Output the (x, y) coordinate of the center of the cell containing the given text.  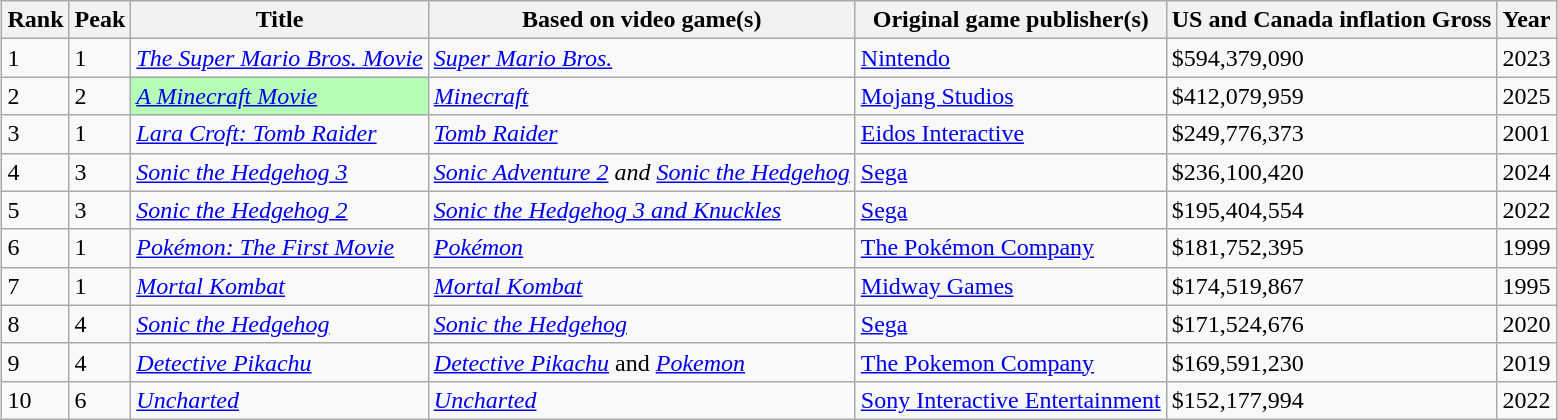
1999 (1526, 248)
2019 (1526, 362)
Sonic the Hedgehog 3 (280, 172)
$249,776,373 (1332, 134)
2020 (1526, 324)
Year (1526, 20)
Detective Pikachu and Pokemon (642, 362)
10 (36, 400)
$171,524,676 (1332, 324)
Sony Interactive Entertainment (1010, 400)
Sonic the Hedgehog 3 and Knuckles (642, 210)
Title (280, 20)
$152,177,994 (1332, 400)
The Super Mario Bros. Movie (280, 58)
$594,379,090 (1332, 58)
$169,591,230 (1332, 362)
5 (36, 210)
Sonic the Hedgehog 2 (280, 210)
Tomb Raider (642, 134)
Pokémon (642, 248)
US and Canada inflation Gross (1332, 20)
A Minecraft Movie (280, 96)
Pokémon: The First Movie (280, 248)
Detective Pikachu (280, 362)
2001 (1526, 134)
Midway Games (1010, 286)
The Pokemon Company (1010, 362)
2023 (1526, 58)
$174,519,867 (1332, 286)
$195,404,554 (1332, 210)
Based on video game(s) (642, 20)
Rank (36, 20)
Peak (100, 20)
2024 (1526, 172)
$236,100,420 (1332, 172)
The Pokémon Company (1010, 248)
Super Mario Bros. (642, 58)
9 (36, 362)
Mojang Studios (1010, 96)
Sonic Adventure 2 and Sonic the Hedgehog (642, 172)
$181,752,395 (1332, 248)
2025 (1526, 96)
Lara Croft: Tomb Raider (280, 134)
Minecraft (642, 96)
1995 (1526, 286)
Eidos Interactive (1010, 134)
8 (36, 324)
7 (36, 286)
Nintendo (1010, 58)
$412,079,959 (1332, 96)
Original game publisher(s) (1010, 20)
